Find where the given text appears and provide that cell's center as (X, Y) coordinate. 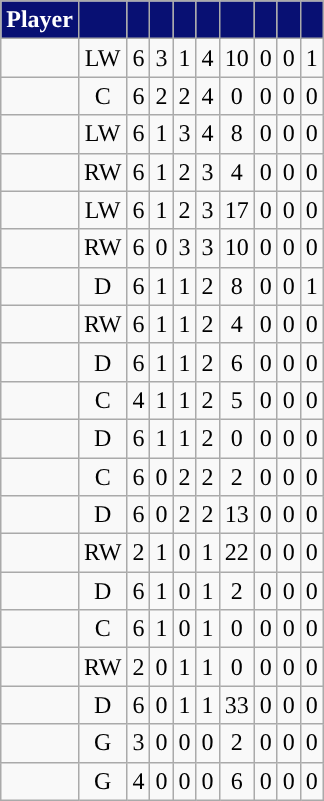
5 (236, 400)
22 (236, 553)
Player (40, 20)
33 (236, 705)
13 (236, 515)
17 (236, 210)
